Scan for the cell matching the given text and deliver its (x, y) coordinate at center. 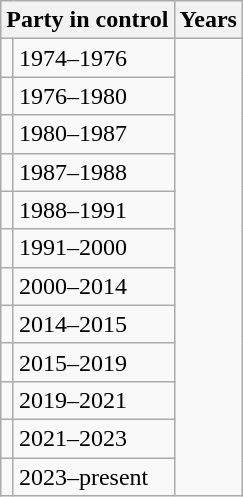
1988–1991 (94, 210)
Party in control (88, 20)
2015–2019 (94, 362)
2000–2014 (94, 286)
1976–1980 (94, 96)
2021–2023 (94, 438)
1974–1976 (94, 58)
1987–1988 (94, 172)
2019–2021 (94, 400)
2014–2015 (94, 324)
Years (208, 20)
1980–1987 (94, 134)
1991–2000 (94, 248)
2023–present (94, 477)
